Return the (X, Y) coordinate for the center point of the cell that contains the specified text.  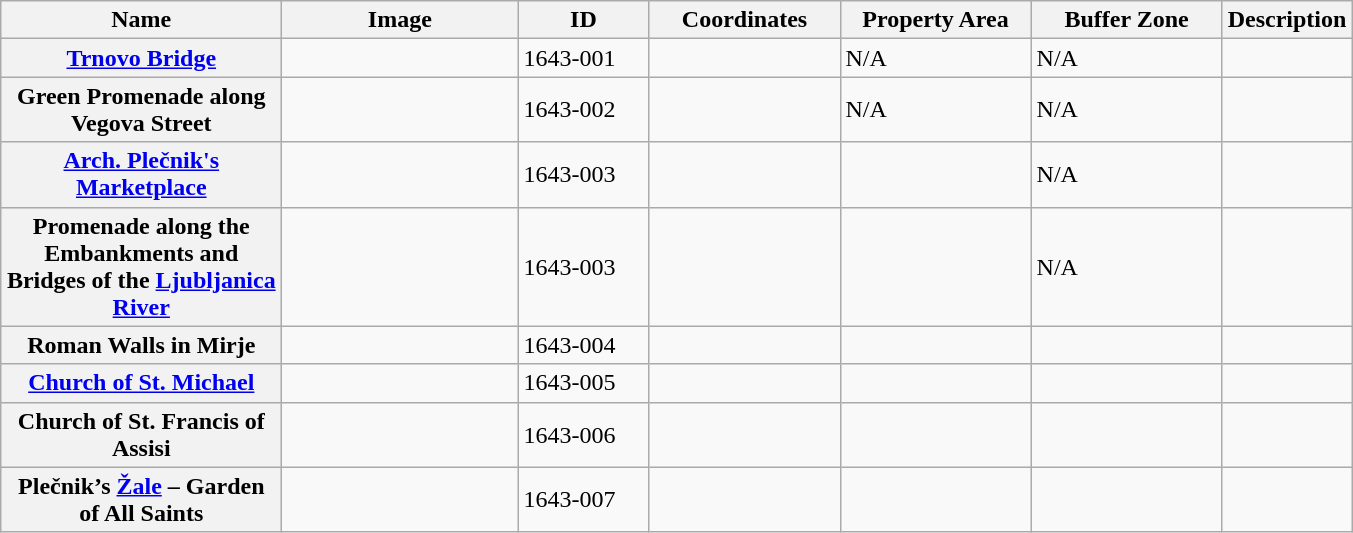
Church of St. Francis of Assisi (142, 434)
Trnovo Bridge (142, 58)
Arch. Plečnik's Marketplace (142, 174)
Church of St. Michael (142, 383)
1643-002 (584, 110)
1643-001 (584, 58)
Plečnik’s Žale – Garden of All Saints (142, 500)
Name (142, 20)
Green Promenade along Vegova Street (142, 110)
Coordinates (744, 20)
Roman Walls in Mirje (142, 345)
1643-004 (584, 345)
1643-007 (584, 500)
Buffer Zone (1126, 20)
Promenade along the Embankments and Bridges of the Ljubljanica River (142, 266)
1643-005 (584, 383)
Description (1287, 20)
1643-006 (584, 434)
Image (400, 20)
Property Area (936, 20)
ID (584, 20)
